Return the (x, y) coordinate for the center point of the cell that contains the specified text.  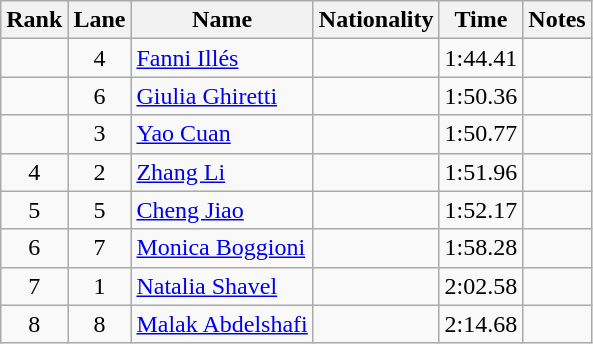
2:02.58 (481, 286)
3 (100, 134)
Time (481, 20)
1:52.17 (481, 210)
1:44.41 (481, 58)
Name (222, 20)
Monica Boggioni (222, 248)
1 (100, 286)
Notes (557, 20)
Cheng Jiao (222, 210)
Malak Abdelshafi (222, 324)
Yao Cuan (222, 134)
Rank (34, 20)
2:14.68 (481, 324)
1:50.36 (481, 96)
Zhang Li (222, 172)
Giulia Ghiretti (222, 96)
Lane (100, 20)
1:58.28 (481, 248)
Natalia Shavel (222, 286)
2 (100, 172)
Fanni Illés (222, 58)
1:50.77 (481, 134)
Nationality (376, 20)
1:51.96 (481, 172)
